Determine the [X, Y] coordinate at the center of the cell enclosing the given text.  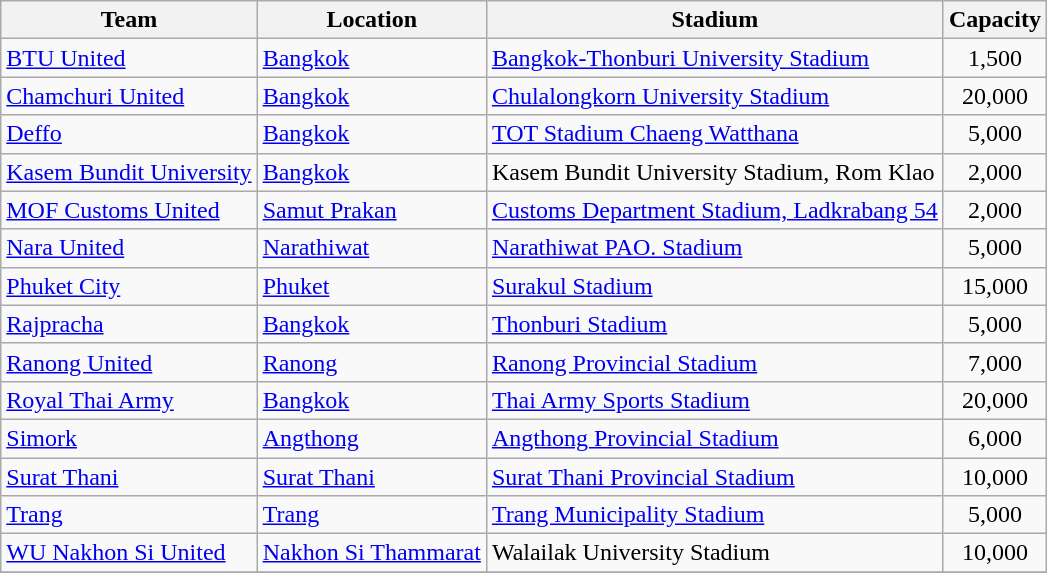
Chulalongkorn University Stadium [714, 96]
Customs Department Stadium, Ladkrabang 54 [714, 210]
Stadium [714, 20]
Samut Prakan [372, 210]
Deffo [129, 134]
Trang Municipality Stadium [714, 515]
Location [372, 20]
Royal Thai Army [129, 400]
Thai Army Sports Stadium [714, 400]
6,000 [994, 438]
Ranong United [129, 362]
Rajpracha [129, 324]
Chamchuri United [129, 96]
Angthong Provincial Stadium [714, 438]
Team [129, 20]
Narathiwat PAO. Stadium [714, 248]
Angthong [372, 438]
Narathiwat [372, 248]
Bangkok-Thonburi University Stadium [714, 58]
WU Nakhon Si United [129, 553]
MOF Customs United [129, 210]
1,500 [994, 58]
Kasem Bundit University [129, 172]
Ranong [372, 362]
Ranong Provincial Stadium [714, 362]
Capacity [994, 20]
Simork [129, 438]
Thonburi Stadium [714, 324]
TOT Stadium Chaeng Watthana [714, 134]
BTU United [129, 58]
Nakhon Si Thammarat [372, 553]
Nara United [129, 248]
Phuket [372, 286]
Walailak University Stadium [714, 553]
Surakul Stadium [714, 286]
7,000 [994, 362]
Surat Thani Provincial Stadium [714, 477]
Phuket City [129, 286]
15,000 [994, 286]
Kasem Bundit University Stadium, Rom Klao [714, 172]
